Locate the cell with the specified text and output its (x, y) center coordinate. 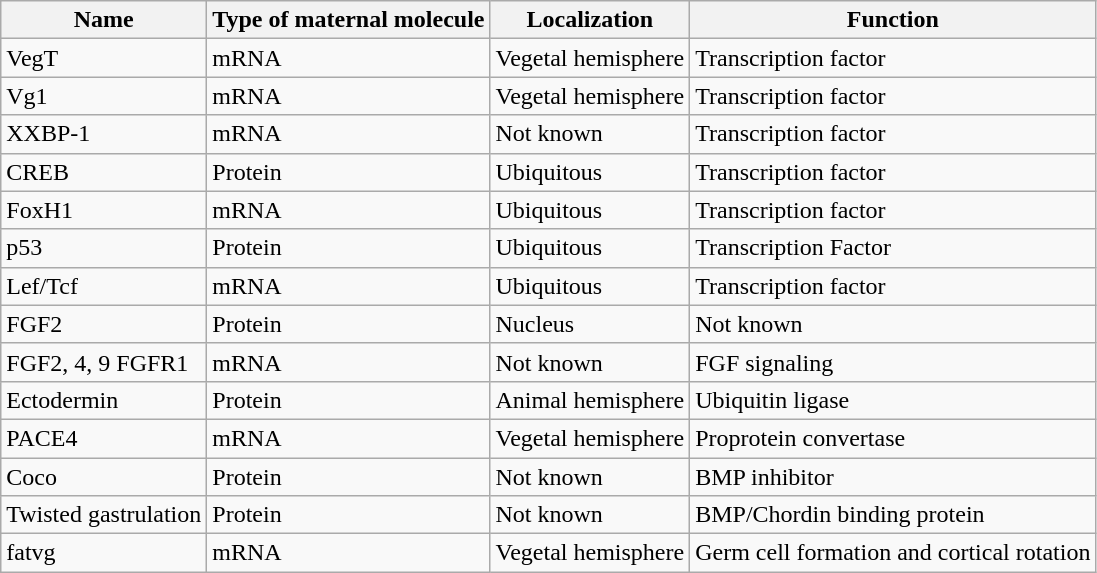
BMP inhibitor (893, 477)
Type of maternal molecule (348, 20)
FoxH1 (104, 210)
p53 (104, 248)
Lef/Tcf (104, 286)
Localization (590, 20)
CREB (104, 172)
BMP/Chordin binding protein (893, 515)
PACE4 (104, 438)
XXBP-1 (104, 134)
FGF signaling (893, 362)
Animal hemisphere (590, 400)
Transcription Factor (893, 248)
Twisted gastrulation (104, 515)
fatvg (104, 553)
Vg1 (104, 96)
FGF2, 4, 9 FGFR1 (104, 362)
Proprotein convertase (893, 438)
Name (104, 20)
Germ cell formation and cortical rotation (893, 553)
Nucleus (590, 324)
Ectodermin (104, 400)
Ubiquitin ligase (893, 400)
Function (893, 20)
FGF2 (104, 324)
VegT (104, 58)
Coco (104, 477)
